Search for the cell housing the specified text and yield its (x, y) center coordinate. 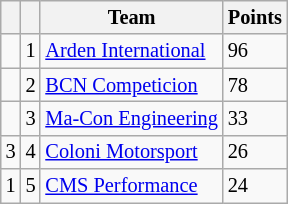
26 (255, 152)
Ma-Con Engineering (131, 118)
78 (255, 85)
33 (255, 118)
5 (31, 186)
24 (255, 186)
Team (131, 17)
CMS Performance (131, 186)
2 (31, 85)
BCN Competicion (131, 85)
4 (31, 152)
Points (255, 17)
Coloni Motorsport (131, 152)
Arden International (131, 51)
96 (255, 51)
